Return the (X, Y) coordinate for the center point of the cell that contains the specified text.  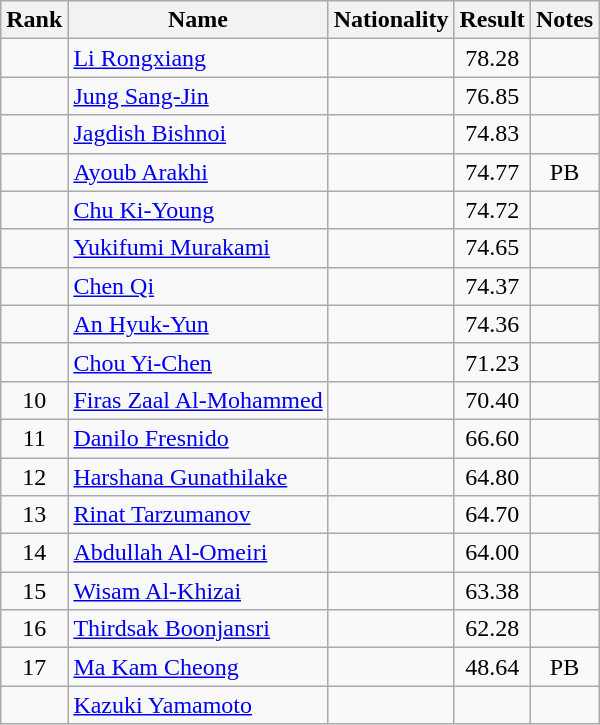
Chou Yi-Chen (198, 362)
Firas Zaal Al-Mohammed (198, 400)
62.28 (492, 629)
10 (34, 400)
64.00 (492, 553)
Wisam Al-Khizai (198, 591)
17 (34, 667)
Danilo Fresnido (198, 438)
74.72 (492, 210)
12 (34, 477)
11 (34, 438)
Jung Sang-Jin (198, 96)
Rinat Tarzumanov (198, 515)
Nationality (391, 20)
70.40 (492, 400)
66.60 (492, 438)
An Hyuk-Yun (198, 324)
Name (198, 20)
16 (34, 629)
Rank (34, 20)
74.65 (492, 248)
Result (492, 20)
Chen Qi (198, 286)
Ayoub Arakhi (198, 172)
Jagdish Bishnoi (198, 134)
Kazuki Yamamoto (198, 705)
74.83 (492, 134)
Harshana Gunathilake (198, 477)
76.85 (492, 96)
48.64 (492, 667)
Li Rongxiang (198, 58)
74.77 (492, 172)
Chu Ki-Young (198, 210)
63.38 (492, 591)
Notes (564, 20)
Abdullah Al-Omeiri (198, 553)
Thirdsak Boonjansri (198, 629)
78.28 (492, 58)
64.80 (492, 477)
Ma Kam Cheong (198, 667)
71.23 (492, 362)
15 (34, 591)
13 (34, 515)
64.70 (492, 515)
Yukifumi Murakami (198, 248)
14 (34, 553)
74.37 (492, 286)
74.36 (492, 324)
